Provide the [X, Y] coordinate of the cell's center where the given text is located.  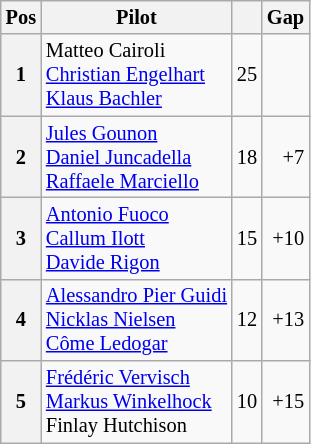
12 [247, 320]
2 [21, 157]
Pilot [136, 17]
25 [247, 75]
1 [21, 75]
10 [247, 402]
5 [21, 402]
Frédéric Vervisch Markus Winkelhock Finlay Hutchison [136, 402]
18 [247, 157]
+13 [286, 320]
Antonio Fuoco Callum Ilott Davide Rigon [136, 238]
Alessandro Pier Guidi Nicklas Nielsen Côme Ledogar [136, 320]
+10 [286, 238]
Pos [21, 17]
+15 [286, 402]
Gap [286, 17]
15 [247, 238]
Matteo Cairoli Christian Engelhart Klaus Bachler [136, 75]
4 [21, 320]
+7 [286, 157]
3 [21, 238]
Jules Gounon Daniel Juncadella Raffaele Marciello [136, 157]
